Pinpoint the cell where the given text exists, returning its (x, y) midpoint coordinate. 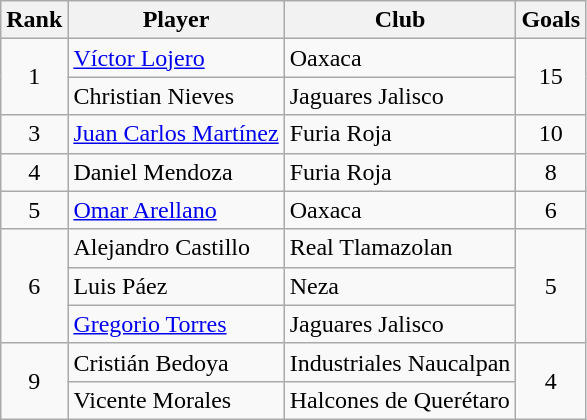
Omar Arellano (176, 210)
3 (34, 134)
Industriales Naucalpan (400, 362)
Daniel Mendoza (176, 172)
Gregorio Torres (176, 324)
Alejandro Castillo (176, 248)
Juan Carlos Martínez (176, 134)
Halcones de Querétaro (400, 400)
Neza (400, 286)
Player (176, 20)
Goals (551, 20)
1 (34, 77)
15 (551, 77)
Víctor Lojero (176, 58)
Luis Páez (176, 286)
Rank (34, 20)
8 (551, 172)
Christian Nieves (176, 96)
Real Tlamazolan (400, 248)
Cristián Bedoya (176, 362)
10 (551, 134)
9 (34, 381)
Vicente Morales (176, 400)
Club (400, 20)
